Return (X, Y) of the center of cell containing provided text 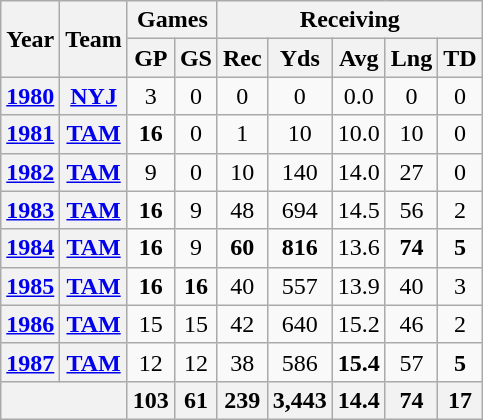
1981 (30, 134)
Receiving (350, 20)
Games (172, 20)
61 (196, 400)
15.4 (358, 362)
1985 (30, 286)
14.0 (358, 172)
Yds (300, 58)
1986 (30, 324)
1 (242, 134)
GP (150, 58)
640 (300, 324)
1984 (30, 248)
694 (300, 210)
38 (242, 362)
46 (411, 324)
3,443 (300, 400)
60 (242, 248)
15.2 (358, 324)
0.0 (358, 96)
1982 (30, 172)
10.0 (358, 134)
GS (196, 58)
239 (242, 400)
557 (300, 286)
Lng (411, 58)
816 (300, 248)
14.4 (358, 400)
Rec (242, 58)
586 (300, 362)
140 (300, 172)
1987 (30, 362)
Year (30, 39)
42 (242, 324)
57 (411, 362)
13.9 (358, 286)
1983 (30, 210)
13.6 (358, 248)
14.5 (358, 210)
1980 (30, 96)
NYJ (94, 96)
48 (242, 210)
56 (411, 210)
TD (460, 58)
27 (411, 172)
Avg (358, 58)
Team (94, 39)
103 (150, 400)
17 (460, 400)
